Return (X, Y) of the center of cell containing provided text 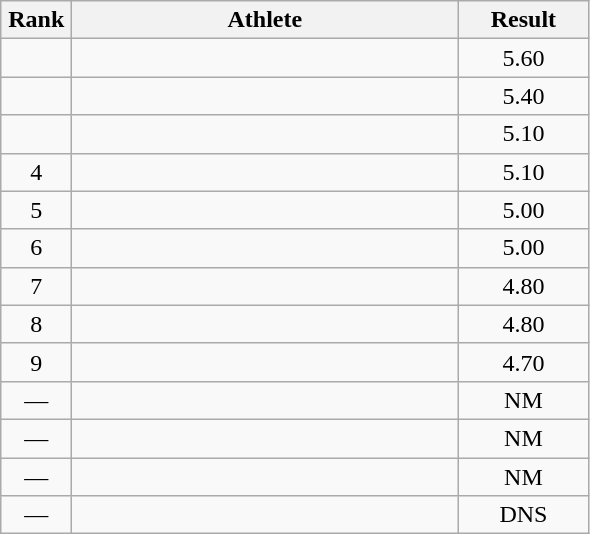
5.40 (524, 96)
DNS (524, 515)
8 (36, 324)
5.60 (524, 58)
Athlete (265, 20)
4 (36, 172)
4.70 (524, 362)
Rank (36, 20)
5 (36, 210)
9 (36, 362)
Result (524, 20)
6 (36, 248)
7 (36, 286)
